Determine the [x, y] coordinate at the center of the cell enclosing the given text.  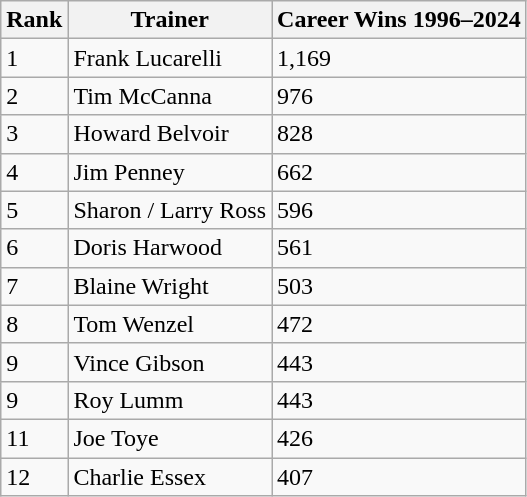
662 [400, 172]
1 [34, 58]
11 [34, 438]
Doris Harwood [170, 248]
3 [34, 134]
5 [34, 210]
503 [400, 286]
976 [400, 96]
Vince Gibson [170, 362]
Howard Belvoir [170, 134]
828 [400, 134]
407 [400, 477]
4 [34, 172]
Tom Wenzel [170, 324]
12 [34, 477]
Tim McCanna [170, 96]
8 [34, 324]
Career Wins 1996–2024 [400, 20]
Trainer [170, 20]
Frank Lucarelli [170, 58]
1,169 [400, 58]
7 [34, 286]
472 [400, 324]
6 [34, 248]
Joe Toye [170, 438]
Blaine Wright [170, 286]
Rank [34, 20]
426 [400, 438]
596 [400, 210]
Roy Lumm [170, 400]
2 [34, 96]
Charlie Essex [170, 477]
Sharon / Larry Ross [170, 210]
561 [400, 248]
Jim Penney [170, 172]
